For the text-containing cell, return its midpoint in (x, y) coordinate format. 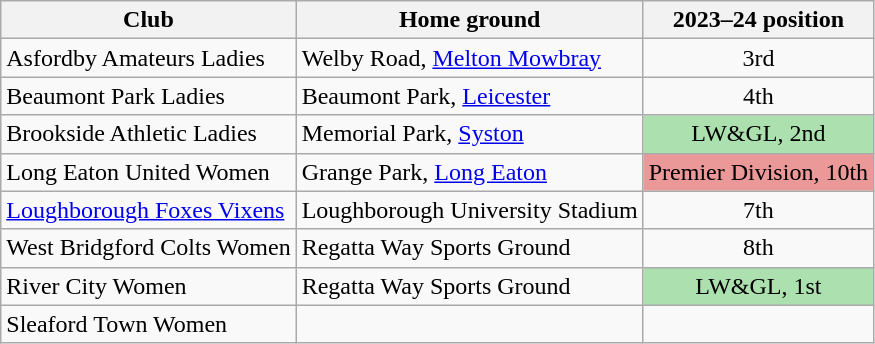
Grange Park, Long Eaton (470, 172)
Brookside Athletic Ladies (148, 134)
2023–24 position (758, 20)
8th (758, 248)
LW&GL, 2nd (758, 134)
Asfordby Amateurs Ladies (148, 58)
Home ground (470, 20)
Welby Road, Melton Mowbray (470, 58)
Long Eaton United Women (148, 172)
Club (148, 20)
West Bridgford Colts Women (148, 248)
LW&GL, 1st (758, 286)
Memorial Park, Syston (470, 134)
Loughborough University Stadium (470, 210)
Loughborough Foxes Vixens (148, 210)
4th (758, 96)
7th (758, 210)
Beaumont Park, Leicester (470, 96)
River City Women (148, 286)
Sleaford Town Women (148, 324)
3rd (758, 58)
Premier Division, 10th (758, 172)
Beaumont Park Ladies (148, 96)
